Identify which cell holds the provided text, then report its (x, y) central coordinate. 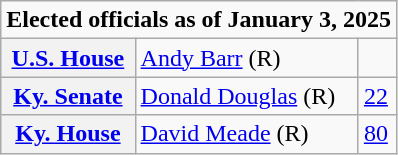
80 (377, 134)
U.S. House (68, 58)
David Meade (R) (246, 134)
Ky. House (68, 134)
Donald Douglas (R) (246, 96)
Andy Barr (R) (246, 58)
22 (377, 96)
Ky. Senate (68, 96)
Elected officials as of January 3, 2025 (199, 20)
